From the cell containing the given text, extract its center point as [X, Y] coordinate. 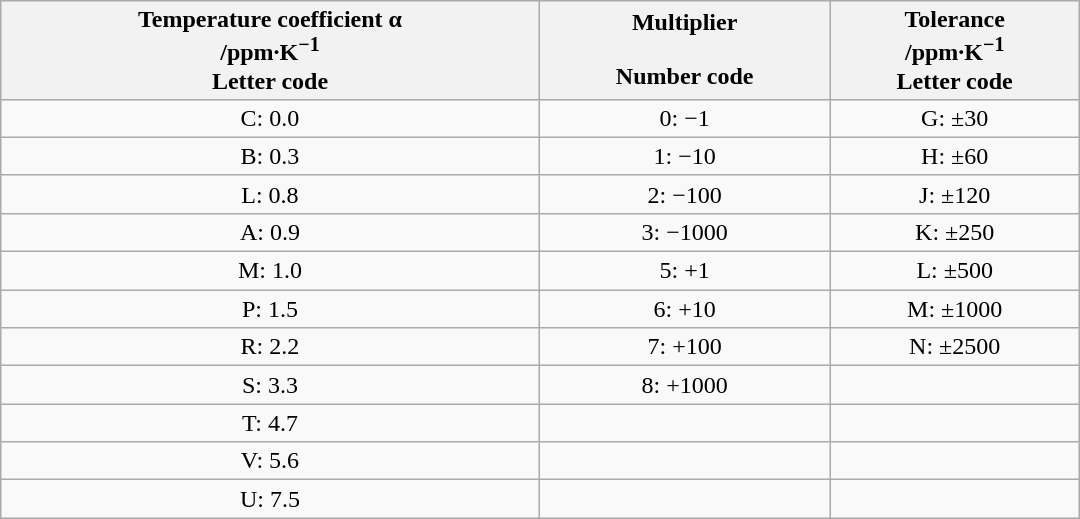
0: −1 [684, 118]
L: 0.8 [270, 194]
C: 0.0 [270, 118]
T: 4.7 [270, 423]
M: 1.0 [270, 271]
K: ±250 [954, 232]
M: ±1000 [954, 309]
Temperature coefficient α/ppm·K−1Letter code [270, 50]
B: 0.3 [270, 156]
7: +100 [684, 347]
3: −1000 [684, 232]
N: ±2500 [954, 347]
1: −10 [684, 156]
L: ±500 [954, 271]
2: −100 [684, 194]
U: 7.5 [270, 499]
R: 2.2 [270, 347]
MultiplierNumber code [684, 50]
S: 3.3 [270, 385]
8: +1000 [684, 385]
6: +10 [684, 309]
V: 5.6 [270, 461]
A: 0.9 [270, 232]
G: ±30 [954, 118]
Tolerance/ppm·K−1Letter code [954, 50]
P: 1.5 [270, 309]
H: ±60 [954, 156]
J: ±120 [954, 194]
5: +1 [684, 271]
